Provide the [x, y] coordinate of the cell's center where the given text is located.  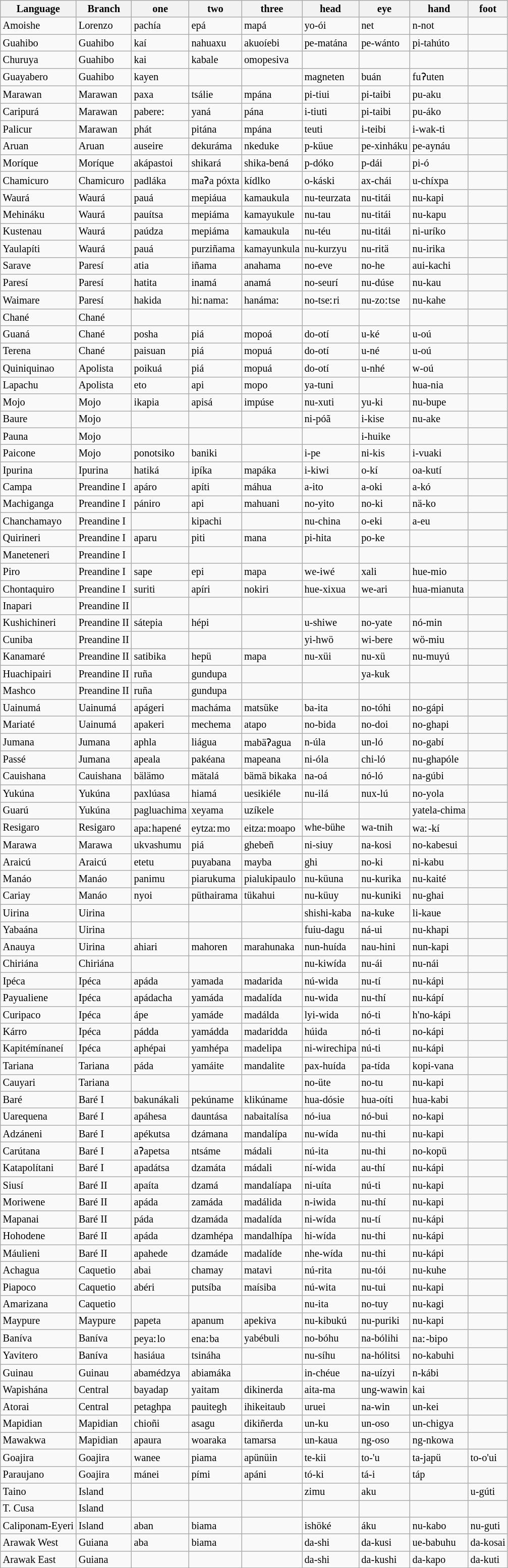
Passé [38, 760]
Baure [38, 419]
nu-teurzata [331, 198]
shika-bená [272, 163]
nu-téu [331, 231]
yamada [216, 981]
a-eu [439, 521]
pekúname [216, 1099]
pe-matána [331, 43]
ya-tuni [331, 385]
ni-wirechipa [331, 1049]
liágua [216, 742]
no-üte [331, 1083]
n-úla [331, 742]
tó-ki [331, 1475]
i-pe [331, 453]
etetu [160, 862]
ue-babuhu [439, 1542]
madalíde [272, 1253]
chamay [216, 1270]
hi-wída [331, 1236]
Guayabero [38, 77]
ni-kabu [439, 862]
w-oú [439, 368]
na-kuke [384, 913]
nu-ritä [384, 249]
mopo [272, 385]
mayba [272, 862]
Kárro [38, 1032]
dzamáta [216, 1168]
pi-tiui [331, 94]
nu-kiwída [331, 964]
nó-bui [384, 1117]
Campa [38, 487]
woaraka [216, 1440]
mandalípa [272, 1134]
no-yola [439, 793]
xali [384, 572]
Kushichineri [38, 623]
yamáite [216, 1066]
in-chéue [331, 1373]
auseire [160, 146]
no-kopü [439, 1151]
wö-miu [439, 640]
o-káski [331, 181]
no-kabuhi [439, 1356]
pagluachima [160, 810]
omopesiva [272, 60]
ntsáme [216, 1151]
madálida [272, 1202]
aphla [160, 742]
ukvashumu [160, 845]
na-kosi [384, 845]
pána [272, 112]
ax-chái [384, 181]
hakida [160, 300]
wa-tnih [384, 827]
ya-kuk [384, 674]
paisuan [160, 351]
fuiu-dagu [331, 930]
pi-tahúto [439, 43]
purziñama [216, 249]
no-tóhi [384, 708]
Palicur [38, 129]
no-seurí [331, 282]
pe-xinháku [384, 146]
no-yito [331, 504]
yi-hwö [331, 640]
Sarave [38, 266]
Caripurá [38, 112]
pe-wánto [384, 43]
a-ito [331, 487]
atapo [272, 725]
na-hólitsi [384, 1356]
pachía [160, 26]
ni-óla [331, 760]
bayadap [160, 1389]
Paicone [38, 453]
nu-tui [384, 1287]
no-he [384, 266]
poikuá [160, 368]
Machiganga [38, 504]
Huachipairi [38, 674]
apakeri [160, 725]
li-kaue [439, 913]
pabereː [160, 112]
hua-nia [439, 385]
no-yate [384, 623]
húida [331, 1032]
p-dái [384, 163]
da-kuti [488, 1559]
kaí [160, 43]
waː-kí [439, 827]
abai [160, 1270]
Churuya [38, 60]
Guaná [38, 334]
ná-ui [384, 930]
Máulieni [38, 1253]
apékutsa [160, 1134]
Yavitero [38, 1356]
tsináha [216, 1356]
dekuráma [216, 146]
pakéana [216, 760]
bakunákali [160, 1099]
aʔapetsa [160, 1151]
dauntása [216, 1117]
nú-wita [331, 1287]
mapeana [272, 760]
Payualiene [38, 998]
aba [160, 1542]
whe-bühe [331, 827]
tamarsa [272, 1440]
papeta [160, 1321]
uruei [331, 1407]
no-eve [331, 266]
shishi-kaba [331, 913]
T. Cusa [38, 1508]
Maneteneri [38, 555]
padláka [160, 181]
pauitegh [216, 1407]
i-wak-ti [439, 129]
ihikeitaub [272, 1407]
hasiáua [160, 1356]
wanee [160, 1458]
Anauya [38, 947]
Cariay [38, 896]
apadátsa [160, 1168]
xeyama [216, 810]
nu-dúse [384, 282]
bämä bikaka [272, 776]
akápastoi [160, 163]
anamá [272, 282]
kopi-vana [439, 1066]
bälämo [160, 776]
paxlúasa [160, 793]
nu-bupe [439, 402]
da-kusi [384, 1542]
apanum [216, 1321]
uzíkele [272, 810]
Mehináku [38, 215]
apünüin [272, 1458]
yamádda [216, 1032]
ní-wida [331, 1168]
no-tuy [384, 1304]
Lapachu [38, 385]
Terena [38, 351]
ghebeñ [272, 845]
madarida [272, 981]
tükahui [272, 896]
oa-kutí [439, 470]
one [160, 9]
panimu [160, 879]
nu-kapu [439, 215]
na-gúbi [439, 776]
pauítsa [160, 215]
hue-xixua [331, 589]
nu-küuna [331, 879]
hanámaː [272, 300]
apáro [160, 487]
peyaːlo [160, 1339]
no-kapi [439, 1117]
Yaulapíti [38, 249]
p-dóko [331, 163]
piarukuma [216, 879]
no-tu [384, 1083]
Lorenzo [104, 26]
uesikiéle [272, 793]
Branch [104, 9]
mana [272, 538]
nun-huída [331, 947]
kídlko [272, 181]
Piapoco [38, 1287]
hiamá [216, 793]
un-ló [384, 742]
teuti [331, 129]
enaːba [216, 1339]
hatita [160, 282]
au-thí [384, 1168]
u-shiwe [331, 623]
nu-kahe [439, 300]
pe-aynáu [439, 146]
un-oso [384, 1424]
nu-ake [439, 419]
pu-aku [439, 94]
eitzaːmoapo [272, 827]
magneten [331, 77]
to-'u [384, 1458]
nu-tau [331, 215]
Quirineri [38, 538]
maísiba [272, 1287]
Cauyari [38, 1083]
suriti [160, 589]
posha [160, 334]
pa-tída [384, 1066]
nú-ita [331, 1151]
mapáka [272, 470]
ikapia [160, 402]
Amoishe [38, 26]
Chontaquiro [38, 589]
nu-síhu [331, 1356]
hépi [216, 623]
two [216, 9]
nahuaxu [216, 43]
nyoi [160, 896]
áku [384, 1526]
dzamáda [216, 1219]
apeala [160, 760]
yaitam [216, 1389]
na-uízyi [384, 1373]
un-kaua [331, 1440]
nu-kabo [439, 1526]
asagu [216, 1424]
macháma [216, 708]
nu-ái [384, 964]
abéri [160, 1287]
pitána [216, 129]
nó-iua [331, 1117]
u-chíxpa [439, 181]
hua-kabi [439, 1099]
nu-wída [331, 1134]
Baré [38, 1099]
o-kí [384, 470]
matavi [272, 1270]
a-kó [439, 487]
Kanamaré [38, 657]
Inapari [38, 606]
petaghpa [160, 1407]
puyabana [216, 862]
Mawakwa [38, 1440]
u-ké [384, 334]
i-kiwi [331, 470]
ung-wawin [384, 1389]
eytzaːmo [216, 827]
zimu [331, 1491]
un-kei [439, 1407]
no-bida [331, 725]
na-oá [331, 776]
baniki [216, 453]
nu-kibukú [331, 1321]
Chanchamayo [38, 521]
no-doi [384, 725]
hepü [216, 657]
Moriwene [38, 1202]
piama [216, 1458]
tsálie [216, 94]
Wapishána [38, 1389]
nhe-wída [331, 1253]
hua-dósie [331, 1099]
i-vuaki [439, 453]
nu-xuti [331, 402]
paúdza [160, 231]
pialukipaulo [272, 879]
a-oki [384, 487]
nu-ita [331, 1304]
Hohodene [38, 1236]
Guarú [38, 810]
aparu [160, 538]
nu-xü [384, 657]
nu-ghai [439, 896]
mandalite [272, 1066]
apádacha [160, 998]
pax-huída [331, 1066]
te-kii [331, 1458]
i-tiuti [331, 112]
eye [384, 9]
dzamhépa [216, 1236]
nu-ghapóle [439, 760]
madálda [272, 1015]
mätalá [216, 776]
yamhépa [216, 1049]
ni-póã [331, 419]
epi [216, 572]
akuoíebi [272, 43]
nu-khapi [439, 930]
marahunaka [272, 947]
i-kise [384, 419]
pi-ó [439, 163]
Yabaána [38, 930]
mapá [272, 26]
shikará [216, 163]
i-huike [384, 436]
yabébuli [272, 1339]
lyi-wida [331, 1015]
n-iwida [331, 1202]
ghi [331, 862]
nu-kagi [439, 1304]
pádda [160, 1032]
Kustenau [38, 231]
ni-kis [384, 453]
pu-áko [439, 112]
phát [160, 129]
aita-ma [331, 1389]
no-tseːri [331, 300]
abamédzya [160, 1373]
atia [160, 266]
un-chigya [439, 1424]
u-gúti [488, 1491]
i-teibi [384, 129]
nu-wida [331, 998]
püthairama [216, 896]
piti [216, 538]
Katapolítani [38, 1168]
nu-küuy [331, 896]
no-kabesui [439, 845]
three [272, 9]
Waimare [38, 300]
Quiniquinao [38, 368]
net [384, 26]
impúse [272, 402]
dikinerda [272, 1389]
ahiari [160, 947]
madelipa [272, 1049]
madaridda [272, 1032]
iñama [216, 266]
un-ku [331, 1424]
hua-mianuta [439, 589]
ishöké [331, 1526]
aku [384, 1491]
táp [439, 1475]
po-ke [384, 538]
satibika [160, 657]
nó-min [439, 623]
mahuani [272, 504]
mandalhípa [272, 1236]
yo-ói [331, 26]
mandalíapa [272, 1185]
hand [439, 9]
nu-kau [439, 282]
sape [160, 572]
aui-kachi [439, 266]
hiːnamaː [216, 300]
Paraujano [38, 1475]
Amarizana [38, 1304]
no-gabí [439, 742]
kamayukule [272, 215]
eto [160, 385]
da-kushi [384, 1559]
chioñi [160, 1424]
Pauna [38, 436]
Curipaco [38, 1015]
head [331, 9]
buán [384, 77]
ponotsiko [160, 453]
apáhesa [160, 1117]
Uarequena [38, 1117]
ng-oso [384, 1440]
apíti [216, 487]
aphépai [160, 1049]
ipíka [216, 470]
na-bólihi [384, 1339]
tá-i [384, 1475]
mopoá [272, 334]
chi-ló [384, 760]
nú-rita [331, 1270]
hatiká [160, 470]
nu-irika [439, 249]
pi-hita [331, 538]
putsíba [216, 1287]
nu-muyú [439, 657]
na-win [384, 1407]
Kapitémínaneí [38, 1049]
Mashco [38, 691]
ba-ita [331, 708]
mahoren [216, 947]
apaura [160, 1440]
to-o'ui [488, 1458]
hue-mio [439, 572]
u-né [384, 351]
dzámana [216, 1134]
ni-siuy [331, 845]
ni-wída [331, 1219]
Arawak East [38, 1559]
yamáde [216, 1015]
Adzáneni [38, 1134]
apekiva [272, 1321]
hua-oíti [384, 1099]
nu-kaité [439, 879]
apíri [216, 589]
Arawak West [38, 1542]
yamáda [216, 998]
Mapanai [38, 1219]
o-eki [384, 521]
nu-guti [488, 1526]
n-not [439, 26]
nu-nái [439, 964]
nux-lú [384, 793]
sátepia [160, 623]
nu-kurika [384, 879]
apágeri [160, 708]
nu-china [331, 521]
Mariaté [38, 725]
apaíta [160, 1185]
u-nhé [384, 368]
Achagua [38, 1270]
klikúname [272, 1099]
no-bóhu [331, 1339]
nu-puriki [384, 1321]
nó-ló [384, 776]
dzamáde [216, 1253]
nú-wida [331, 981]
mabäʔagua [272, 742]
p-küue [331, 146]
nu-kurzyu [331, 249]
nu-kuhe [439, 1270]
ni-uíta [331, 1185]
aban [160, 1526]
kamayunkula [272, 249]
we-iwé [331, 572]
da-kapo [439, 1559]
nabaitalísa [272, 1117]
nu-zoːtse [384, 300]
Carútana [38, 1151]
apisá [216, 402]
Cuniba [38, 640]
mepiáua [216, 198]
dikiñerda [272, 1424]
nau-hini [384, 947]
zamáda [216, 1202]
nun-kapi [439, 947]
pániro [160, 504]
no-gápi [439, 708]
nu-kuniki [384, 896]
kayen [160, 77]
ni-uríko [439, 231]
naː-bipo [439, 1339]
fuʔuten [439, 77]
Piro [38, 572]
yu-ki [384, 402]
pími [216, 1475]
nu-xüi [331, 657]
paxa [160, 94]
dzamá [216, 1185]
h'no-kápi [439, 1015]
epá [216, 26]
apáni [272, 1475]
anahama [272, 266]
no-kápi [439, 1032]
abiamáka [216, 1373]
nkeduke [272, 146]
Caliponam-Eyeri [38, 1526]
nu-ilá [331, 793]
Siusí [38, 1185]
yatela-chima [439, 810]
nä-ko [439, 504]
maʔa póxta [216, 181]
nokiri [272, 589]
Taino [38, 1491]
mechema [216, 725]
we-ari [384, 589]
ta-japü [439, 1458]
apahede [160, 1253]
nu-kápí [439, 998]
kabale [216, 60]
ápe [160, 1015]
foot [488, 9]
mánei [160, 1475]
kipachi [216, 521]
Atorai [38, 1407]
Language [38, 9]
máhua [272, 487]
yaná [216, 112]
no-ghapi [439, 725]
inamá [216, 282]
ng-nkowa [439, 1440]
da-kosai [488, 1542]
n-kábi [439, 1373]
nu-tói [384, 1270]
matsüke [272, 708]
wi-bere [384, 640]
apaːhapené [160, 827]
